Extract the (X, Y) coordinate from the center of the cell holding the provided text.  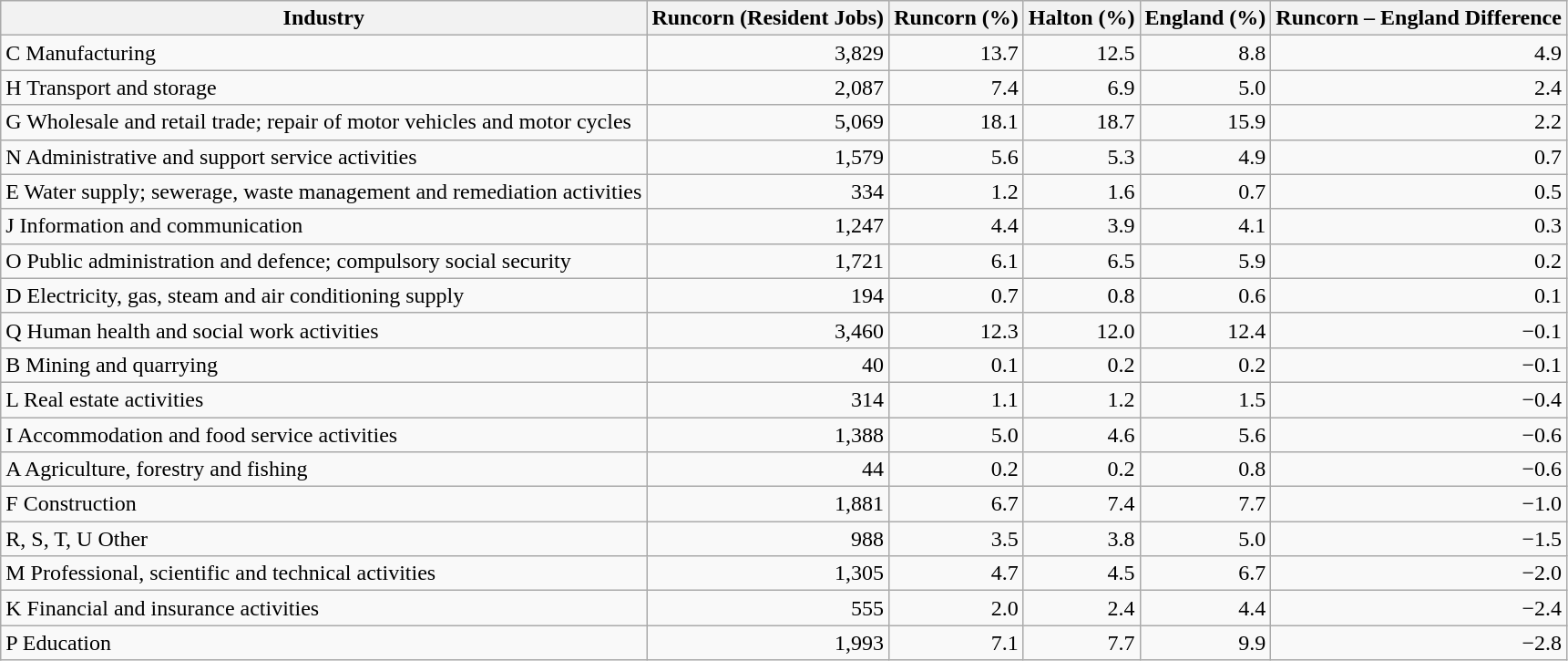
1,305 (768, 573)
12.3 (957, 330)
7.1 (957, 643)
N Administrative and support service activities (324, 157)
4.7 (957, 573)
13.7 (957, 53)
−2.8 (1419, 643)
8.8 (1205, 53)
0.6 (1205, 295)
P Education (324, 643)
3,829 (768, 53)
F Construction (324, 504)
2.2 (1419, 122)
1,388 (768, 435)
Halton (%) (1081, 18)
4.1 (1205, 226)
2.0 (957, 608)
0.5 (1419, 191)
0.3 (1419, 226)
5,069 (768, 122)
1.1 (957, 399)
1,993 (768, 643)
D Electricity, gas, steam and air conditioning supply (324, 295)
−2.4 (1419, 608)
5.3 (1081, 157)
−1.5 (1419, 539)
E Water supply; sewerage, waste management and remediation activities (324, 191)
Runcorn – England Difference (1419, 18)
C Manufacturing (324, 53)
1.5 (1205, 399)
1,881 (768, 504)
R, S, T, U Other (324, 539)
988 (768, 539)
6.1 (957, 261)
H Transport and storage (324, 88)
334 (768, 191)
J Information and communication (324, 226)
Runcorn (%) (957, 18)
1,721 (768, 261)
3.9 (1081, 226)
2,087 (768, 88)
4.5 (1081, 573)
−2.0 (1419, 573)
3,460 (768, 330)
−0.4 (1419, 399)
314 (768, 399)
12.4 (1205, 330)
A Agriculture, forestry and fishing (324, 470)
5.9 (1205, 261)
9.9 (1205, 643)
−1.0 (1419, 504)
Industry (324, 18)
15.9 (1205, 122)
6.5 (1081, 261)
G Wholesale and retail trade; repair of motor vehicles and motor cycles (324, 122)
4.6 (1081, 435)
40 (768, 365)
I Accommodation and food service activities (324, 435)
Q Human health and social work activities (324, 330)
12.5 (1081, 53)
B Mining and quarrying (324, 365)
6.9 (1081, 88)
18.7 (1081, 122)
1.6 (1081, 191)
K Financial and insurance activities (324, 608)
Runcorn (Resident Jobs) (768, 18)
12.0 (1081, 330)
M Professional, scientific and technical activities (324, 573)
194 (768, 295)
3.5 (957, 539)
18.1 (957, 122)
1,247 (768, 226)
555 (768, 608)
1,579 (768, 157)
England (%) (1205, 18)
3.8 (1081, 539)
44 (768, 470)
O Public administration and defence; compulsory social security (324, 261)
L Real estate activities (324, 399)
